Return the (X, Y) coordinate for the center point of the cell that contains the specified text.  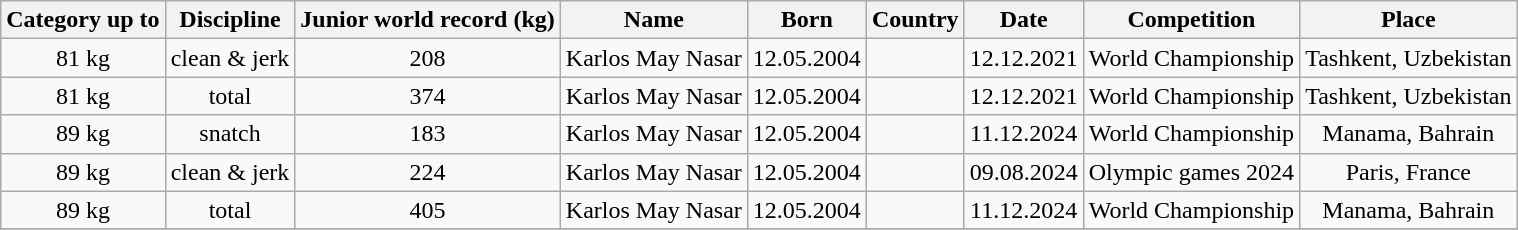
Olympic games 2024 (1191, 172)
Junior world record (kg) (428, 20)
Date (1024, 20)
Name (654, 20)
405 (428, 210)
Category up to (83, 20)
183 (428, 134)
Competition (1191, 20)
Place (1408, 20)
374 (428, 96)
Paris, France (1408, 172)
Born (806, 20)
snatch (230, 134)
Country (915, 20)
Discipline (230, 20)
224 (428, 172)
09.08.2024 (1024, 172)
208 (428, 58)
